Detect which cell encompasses the target text, then output its (x, y) center coordinate. 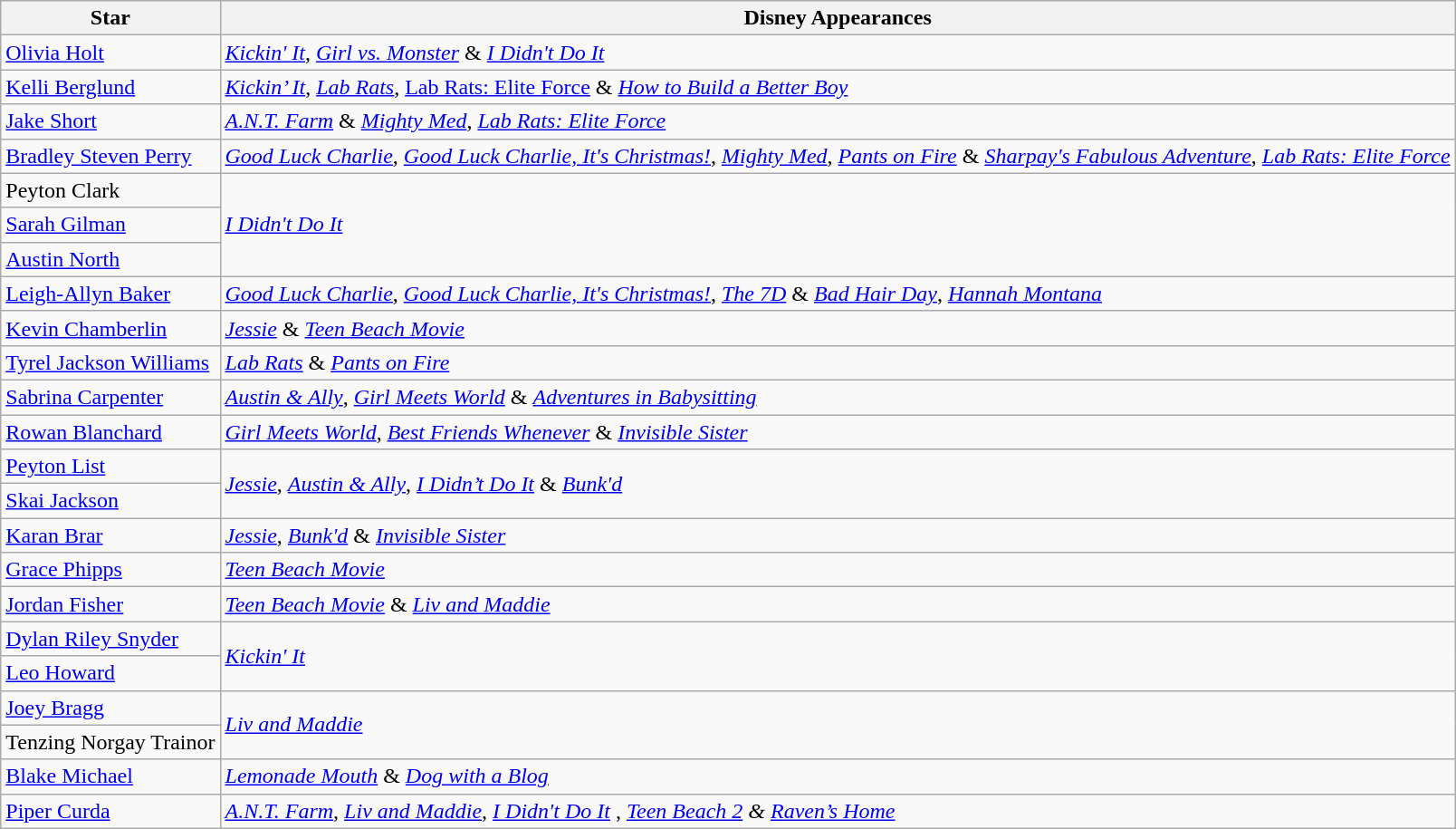
Disney Appearances (838, 18)
Lemonade Mouth & Dog with a Blog (838, 776)
A.N.T. Farm, Liv and Maddie, I Didn't Do It , Teen Beach 2 & Raven’s Home (838, 811)
Rowan Blanchard (110, 432)
Kickin' It (838, 656)
Sarah Gilman (110, 225)
Grace Phipps (110, 570)
A.N.T. Farm & Mighty Med, Lab Rats: Elite Force (838, 121)
Star (110, 18)
Good Luck Charlie, Good Luck Charlie, It's Christmas!, The 7D & Bad Hair Day, Hannah Montana (838, 294)
Austin North (110, 259)
Tenzing Norgay Trainor (110, 742)
Jake Short (110, 121)
Bradley Steven Perry (110, 156)
Jessie & Teen Beach Movie (838, 328)
Jordan Fisher (110, 604)
Peyton Clark (110, 190)
Olivia Holt (110, 53)
Leo Howard (110, 673)
Peyton List (110, 467)
Leigh-Allyn Baker (110, 294)
I Didn't Do It (838, 225)
Blake Michael (110, 776)
Kickin’ It, Lab Rats, Lab Rats: Elite Force & How to Build a Better Boy (838, 87)
Kickin' It, Girl vs. Monster & I Didn't Do It (838, 53)
Liv and Maddie (838, 725)
Jessie, Bunk'd & Invisible Sister (838, 535)
Dylan Riley Snyder (110, 639)
Piper Curda (110, 811)
Kevin Chamberlin (110, 328)
Karan Brar (110, 535)
Teen Beach Movie (838, 570)
Sabrina Carpenter (110, 397)
Skai Jackson (110, 501)
Tyrel Jackson Williams (110, 362)
Kelli Berglund (110, 87)
Teen Beach Movie & Liv and Maddie (838, 604)
Jessie, Austin & Ally, I Didn’t Do It & Bunk'd (838, 484)
Lab Rats & Pants on Fire (838, 362)
Girl Meets World, Best Friends Whenever & Invisible Sister (838, 432)
Joey Bragg (110, 708)
Austin & Ally, Girl Meets World & Adventures in Babysitting (838, 397)
Good Luck Charlie, Good Luck Charlie, It's Christmas!, Mighty Med, Pants on Fire & Sharpay's Fabulous Adventure, Lab Rats: Elite Force (838, 156)
